Identify which cell holds the provided text, then report its [X, Y] central coordinate. 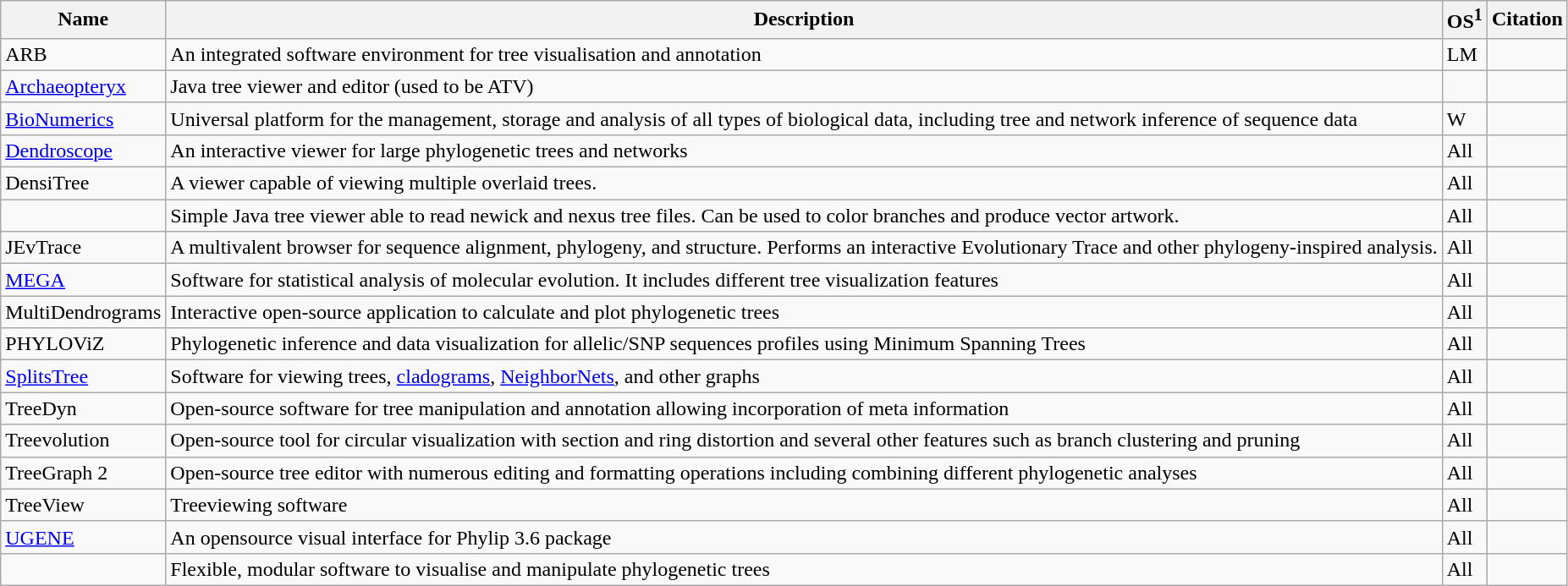
Simple Java tree viewer able to read newick and nexus tree files. Can be used to color branches and produce vector artwork. [804, 216]
Open-source tree editor with numerous editing and formatting operations including combining different phylogenetic analyses [804, 473]
LM [1464, 54]
Flexible, modular software to visualise and manipulate phylogenetic trees [804, 569]
Description [804, 20]
Archaeopteryx [83, 86]
An interactive viewer for large phylogenetic trees and networks [804, 151]
Interactive open-source application to calculate and plot phylogenetic trees [804, 312]
MEGA [83, 280]
Software for statistical analysis of molecular evolution. It includes different tree visualization features [804, 280]
JEvTrace [83, 248]
Treevolution [83, 441]
A viewer capable of viewing multiple overlaid trees. [804, 183]
DensiTree [83, 183]
TreeGraph 2 [83, 473]
Citation [1527, 20]
Name [83, 20]
MultiDendrograms [83, 312]
PHYLOViZ [83, 344]
Open-source tool for circular visualization with section and ring distortion and several other features such as branch clustering and pruning [804, 441]
BioNumerics [83, 118]
Software for viewing trees, cladograms, NeighborNets, and other graphs [804, 376]
Dendroscope [83, 151]
SplitsTree [83, 376]
ARB [83, 54]
W [1464, 118]
UGENE [83, 537]
Treeviewing software [804, 505]
An opensource visual interface for Phylip 3.6 package [804, 537]
Phylogenetic inference and data visualization for allelic/SNP sequences profiles using Minimum Spanning Trees [804, 344]
OS1 [1464, 20]
Open-source software for tree manipulation and annotation allowing incorporation of meta information [804, 408]
TreeDyn [83, 408]
An integrated software environment for tree visualisation and annotation [804, 54]
Java tree viewer and editor (used to be ATV) [804, 86]
Universal platform for the management, storage and analysis of all types of biological data, including tree and network inference of sequence data [804, 118]
TreeView [83, 505]
